Provide the (x, y) coordinate of the cell's center where the given text is located.  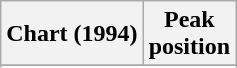
Peakposition (189, 34)
Chart (1994) (72, 34)
